Determine the [x, y] coordinate at the center of the cell enclosing the given text.  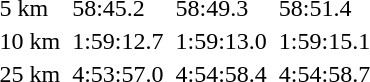
1:59:12.7 [118, 41]
1:59:13.0 [221, 41]
